Output the [x, y] coordinate of the center of the cell containing the given text.  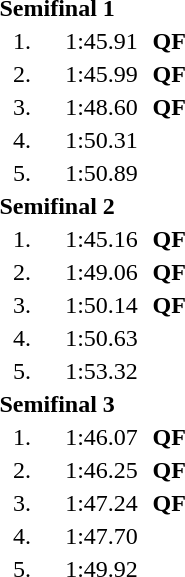
1:48.60 [102, 107]
1:53.32 [102, 371]
1:49.06 [102, 272]
1:45.91 [102, 41]
1:47.70 [102, 536]
1:50.63 [102, 338]
1:50.14 [102, 305]
1:50.89 [102, 173]
1:46.25 [102, 470]
1:47.24 [102, 503]
1:45.16 [102, 239]
1:45.99 [102, 74]
1:46.07 [102, 437]
1:50.31 [102, 140]
